Pinpoint the cell where the given text exists, returning its [x, y] midpoint coordinate. 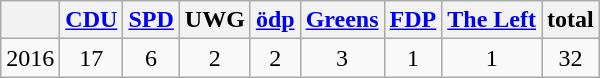
ödp [275, 20]
FDP [413, 20]
total [571, 20]
17 [92, 58]
The Left [492, 20]
CDU [92, 20]
Greens [342, 20]
SPD [151, 20]
6 [151, 58]
UWG [214, 20]
3 [342, 58]
2016 [30, 58]
32 [571, 58]
